From the cell containing the given text, extract its center point as [X, Y] coordinate. 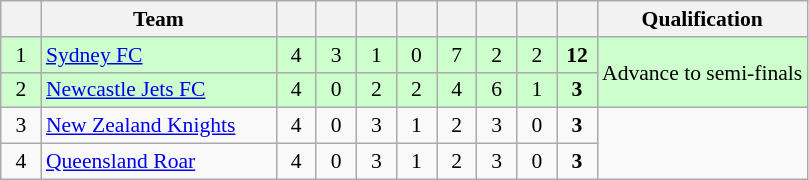
Qualification [702, 19]
6 [497, 90]
Newcastle Jets FC [158, 90]
Sydney FC [158, 55]
Team [158, 19]
Queensland Roar [158, 162]
Advance to semi-finals [702, 72]
New Zealand Knights [158, 126]
12 [577, 55]
7 [456, 55]
